Search for the cell housing the specified text and yield its [x, y] center coordinate. 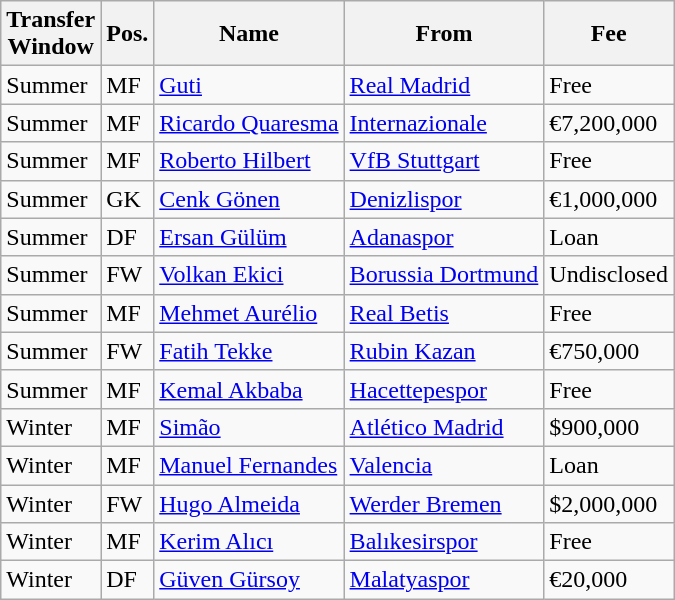
Volkan Ekici [249, 275]
€750,000 [609, 351]
Undisclosed [609, 275]
Cenk Gönen [249, 199]
Pos. [128, 34]
€7,200,000 [609, 123]
$900,000 [609, 427]
Name [249, 34]
€1,000,000 [609, 199]
Kerim Alıcı [249, 542]
Atlético Madrid [444, 427]
Ersan Gülüm [249, 237]
Malatyaspor [444, 580]
VfB Stuttgart [444, 161]
Hacettepespor [444, 389]
Fatih Tekke [249, 351]
Borussia Dortmund [444, 275]
GK [128, 199]
Werder Bremen [444, 503]
Fee [609, 34]
Manuel Fernandes [249, 465]
Rubin Kazan [444, 351]
Mehmet Aurélio [249, 313]
Güven Gürsoy [249, 580]
Balıkesirspor [444, 542]
Roberto Hilbert [249, 161]
$2,000,000 [609, 503]
TransferWindow [51, 34]
Guti [249, 85]
Real Madrid [444, 85]
Internazionale [444, 123]
Hugo Almeida [249, 503]
Denizlispor [444, 199]
From [444, 34]
Valencia [444, 465]
Kemal Akbaba [249, 389]
€20,000 [609, 580]
Ricardo Quaresma [249, 123]
Simão [249, 427]
Adanaspor [444, 237]
Real Betis [444, 313]
